Search for the cell housing the specified text and yield its [X, Y] center coordinate. 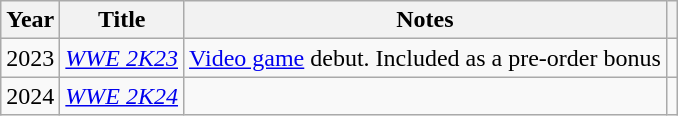
Year [30, 20]
Video game debut. Included as a pre-order bonus [426, 58]
WWE 2K24 [122, 96]
2023 [30, 58]
2024 [30, 96]
Notes [426, 20]
WWE 2K23 [122, 58]
Title [122, 20]
